Return (X, Y) of the center of cell containing provided text 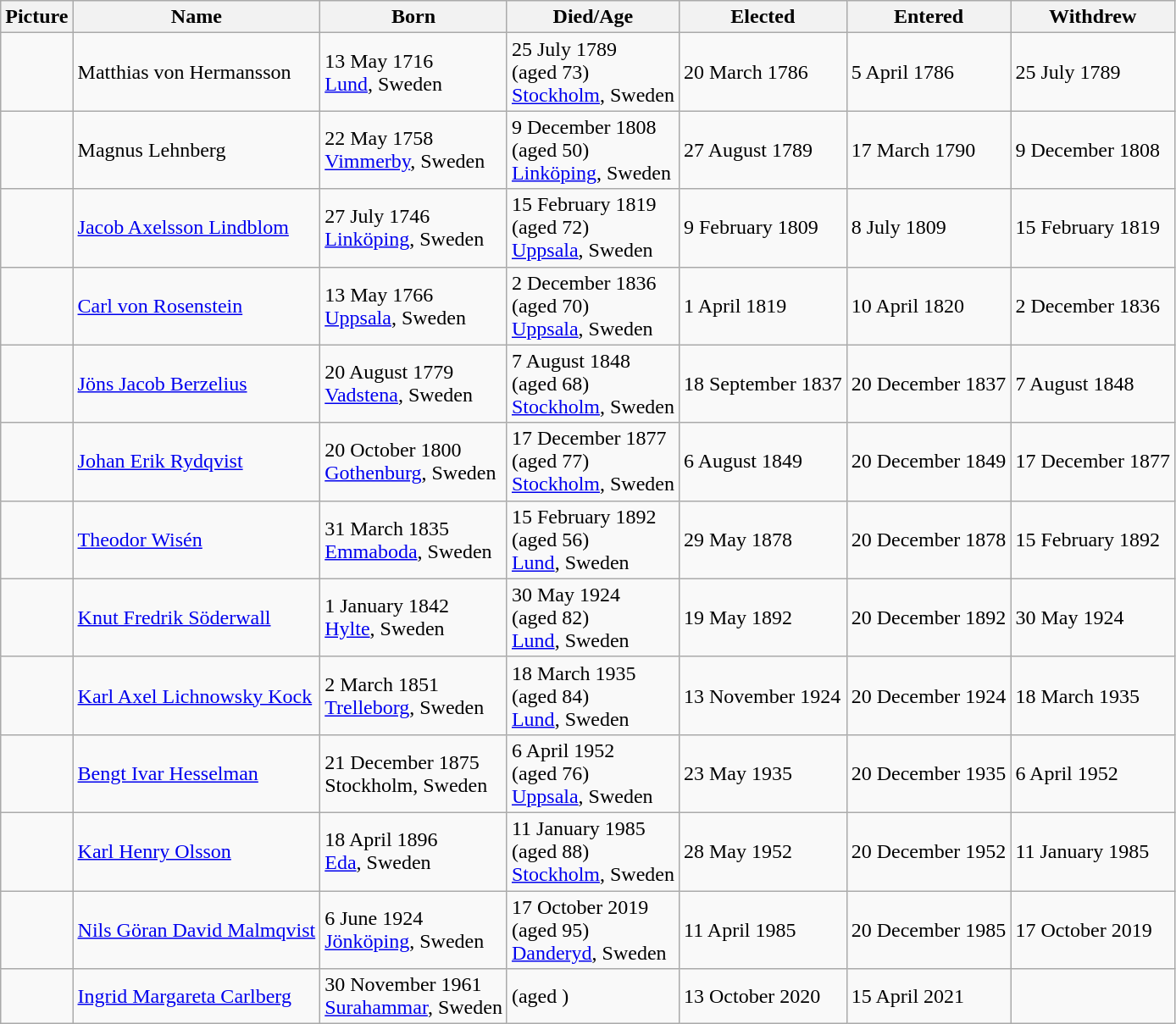
2 December 1836 (aged 70) Uppsala, Sweden (593, 306)
Carl von Rosenstein (197, 306)
18 March 1935 (aged 84) Lund, Sweden (593, 695)
18 September 1837 (763, 384)
Knut Fredrik Söderwall (197, 617)
20 March 1786 (763, 72)
20 October 1800 Gothenburg, Sweden (413, 462)
20 December 1878 (929, 540)
17 October 2019 (aged 95) Danderyd, Sweden (593, 930)
Theodor Wisén (197, 540)
30 May 1924 (aged 82) Lund, Sweden (593, 617)
30 May 1924 (1093, 617)
9 December 1808 (1093, 150)
Name (197, 17)
9 February 1809 (763, 228)
7 August 1848 (1093, 384)
13 May 1716 Lund, Sweden (413, 72)
6 April 1952 (1093, 773)
20 December 1849 (929, 462)
23 May 1935 (763, 773)
20 December 1892 (929, 617)
30 November 1961 Surahammar, Sweden (413, 996)
27 July 1746 Linköping, Sweden (413, 228)
6 August 1849 (763, 462)
11 January 1985 (1093, 851)
17 October 2019 (1093, 930)
9 December 1808 (aged 50) Linköping, Sweden (593, 150)
6 April 1952 (aged 76) Uppsala, Sweden (593, 773)
28 May 1952 (763, 851)
20 August 1779 Vadstena, Sweden (413, 384)
Picture (37, 17)
Ingrid Margareta Carlberg (197, 996)
13 November 1924 (763, 695)
20 December 1952 (929, 851)
15 February 1892 (aged 56) Lund, Sweden (593, 540)
15 February 1819 (aged 72) Uppsala, Sweden (593, 228)
21 December 1875 Stockholm, Sweden (413, 773)
18 March 1935 (1093, 695)
20 December 1985 (929, 930)
20 December 1924 (929, 695)
17 December 1877 (1093, 462)
(aged ) (593, 996)
Entered (929, 17)
5 April 1786 (929, 72)
29 May 1878 (763, 540)
1 January 1842 Hylte, Sweden (413, 617)
Nils Göran David Malmqvist (197, 930)
15 February 1892 (1093, 540)
2 March 1851 Trelleborg, Sweden (413, 695)
Karl Axel Lichnowsky Kock (197, 695)
1 April 1819 (763, 306)
25 July 1789 (aged 73) Stockholm, Sweden (593, 72)
7 August 1848 (aged 68) Stockholm, Sweden (593, 384)
10 April 1820 (929, 306)
31 March 1835 Emmaboda, Sweden (413, 540)
19 May 1892 (763, 617)
13 October 2020 (763, 996)
Jöns Jacob Berzelius (197, 384)
20 December 1935 (929, 773)
Withdrew (1093, 17)
Elected (763, 17)
22 May 1758 Vimmerby, Sweden (413, 150)
Karl Henry Olsson (197, 851)
11 January 1985 (aged 88) Stockholm, Sweden (593, 851)
17 March 1790 (929, 150)
Bengt Ivar Hesselman (197, 773)
Died/Age (593, 17)
8 July 1809 (929, 228)
Magnus Lehnberg (197, 150)
2 December 1836 (1093, 306)
6 June 1924 Jönköping, Sweden (413, 930)
13 May 1766 Uppsala, Sweden (413, 306)
18 April 1896 Eda, Sweden (413, 851)
11 April 1985 (763, 930)
27 August 1789 (763, 150)
20 December 1837 (929, 384)
25 July 1789 (1093, 72)
15 April 2021 (929, 996)
17 December 1877 (aged 77) Stockholm, Sweden (593, 462)
15 February 1819 (1093, 228)
Johan Erik Rydqvist (197, 462)
Jacob Axelsson Lindblom (197, 228)
Matthias von Hermansson (197, 72)
Born (413, 17)
